Locate the cell with the specified text and output its (X, Y) center coordinate. 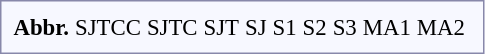
SJTCC (108, 27)
SJ (256, 27)
SJT (221, 27)
MA2 (440, 27)
SJTC (172, 27)
S1 (284, 27)
Abbr. (42, 27)
S2 (314, 27)
S3 (344, 27)
MA1 (386, 27)
